Detect which cell encompasses the target text, then output its (x, y) center coordinate. 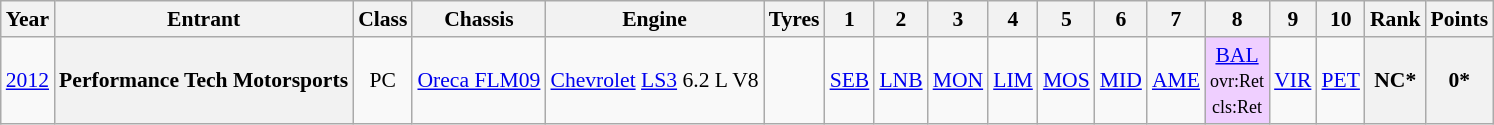
Entrant (204, 19)
MON (958, 80)
1 (850, 19)
Class (382, 19)
NC* (1396, 80)
LIM (1013, 80)
VIR (1292, 80)
LNB (900, 80)
Chassis (478, 19)
7 (1176, 19)
Year (28, 19)
Performance Tech Motorsports (204, 80)
4 (1013, 19)
2012 (28, 80)
Chevrolet LS3 6.2 L V8 (654, 80)
MOS (1066, 80)
0* (1459, 80)
3 (958, 19)
MID (1121, 80)
10 (1340, 19)
Points (1459, 19)
2 (900, 19)
PC (382, 80)
SEB (850, 80)
PET (1340, 80)
BALovr:Retcls:Ret (1237, 80)
Engine (654, 19)
5 (1066, 19)
Tyres (794, 19)
AME (1176, 80)
6 (1121, 19)
Oreca FLM09 (478, 80)
Rank (1396, 19)
8 (1237, 19)
9 (1292, 19)
